Locate the cell with the specified text and output its (x, y) center coordinate. 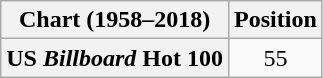
Chart (1958–2018) (115, 20)
55 (276, 58)
Position (276, 20)
US Billboard Hot 100 (115, 58)
